Output the [x, y] coordinate of the center of the cell containing the given text.  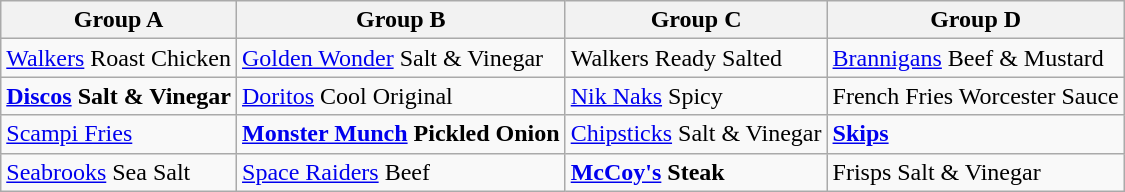
Monster Munch Pickled Onion [402, 134]
Chipsticks Salt & Vinegar [696, 134]
Skips [976, 134]
McCoy's Steak [696, 172]
Golden Wonder Salt & Vinegar [402, 58]
Seabrooks Sea Salt [119, 172]
Space Raiders Beef [402, 172]
Walkers Roast Chicken [119, 58]
Discos Salt & Vinegar [119, 96]
Group D [976, 20]
Group C [696, 20]
Frisps Salt & Vinegar [976, 172]
Group B [402, 20]
Doritos Cool Original [402, 96]
Nik Naks Spicy [696, 96]
Brannigans Beef & Mustard [976, 58]
Scampi Fries [119, 134]
French Fries Worcester Sauce [976, 96]
Group A [119, 20]
Walkers Ready Salted [696, 58]
